Scan for the cell matching the given text and deliver its (X, Y) coordinate at center. 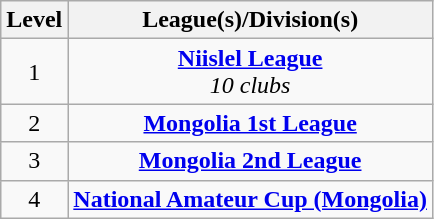
3 (34, 161)
Niislel League10 clubs (250, 72)
2 (34, 123)
League(s)/Division(s) (250, 20)
1 (34, 72)
Mongolia 1st League (250, 123)
National Amateur Cup (Mongolia) (250, 199)
Mongolia 2nd League (250, 161)
4 (34, 199)
Level (34, 20)
